Pinpoint the cell where the given text exists, returning its (x, y) midpoint coordinate. 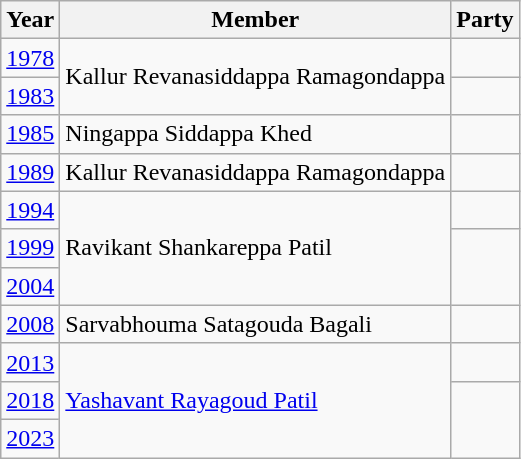
1999 (30, 248)
1978 (30, 58)
Year (30, 20)
2004 (30, 286)
2008 (30, 324)
Ningappa Siddappa Khed (256, 134)
2013 (30, 362)
Sarvabhouma Satagouda Bagali (256, 324)
Member (256, 20)
2023 (30, 438)
1985 (30, 134)
Ravikant Shankareppa Patil (256, 248)
1989 (30, 172)
2018 (30, 400)
Yashavant Rayagoud Patil (256, 400)
1994 (30, 210)
1983 (30, 96)
Party (485, 20)
